Scan for the cell matching the given text and deliver its (x, y) coordinate at center. 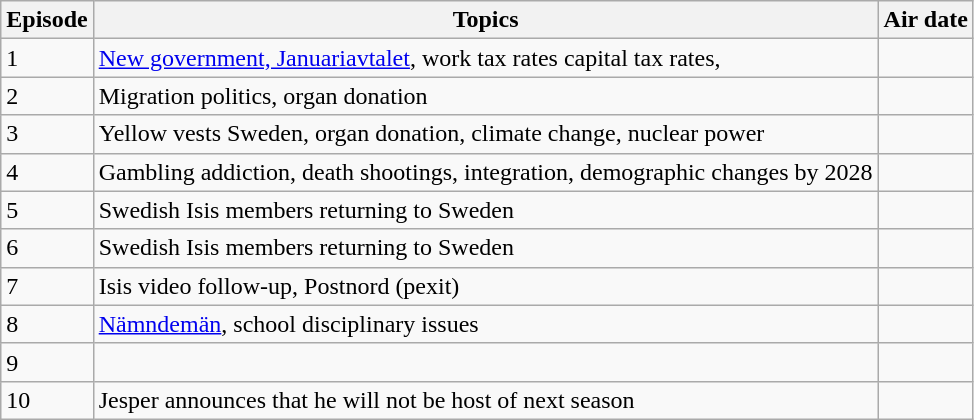
Jesper announces that he will not be host of next season (486, 400)
Air date (926, 20)
Topics (486, 20)
Migration politics, organ donation (486, 96)
9 (47, 362)
Gambling addiction, death shootings, integration, demographic changes by 2028 (486, 172)
Yellow vests Sweden, organ donation, climate change, nuclear power (486, 134)
8 (47, 324)
7 (47, 286)
Episode (47, 20)
4 (47, 172)
1 (47, 58)
5 (47, 210)
6 (47, 248)
3 (47, 134)
2 (47, 96)
Isis video follow-up, Postnord (pexit) (486, 286)
Nämndemän, school disciplinary issues (486, 324)
10 (47, 400)
New government, Januariavtalet, work tax rates capital tax rates, (486, 58)
